Determine the (x, y) coordinate at the center of the cell enclosing the given text.  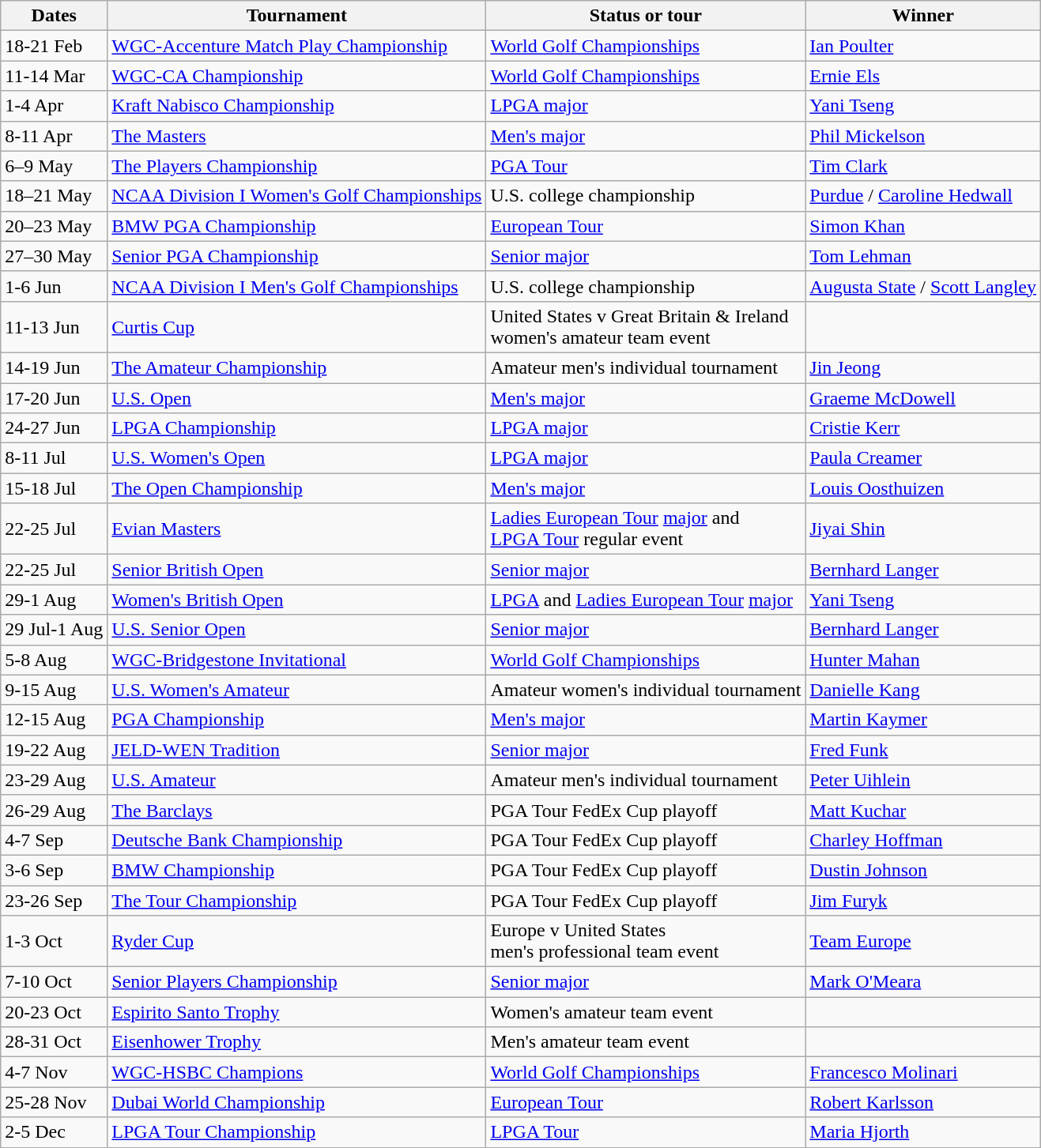
Ian Poulter (923, 46)
Danielle Kang (923, 690)
12-15 Aug (54, 720)
Cristie Kerr (923, 428)
WGC-Accenture Match Play Championship (297, 46)
NCAA Division I Men's Golf Championships (297, 286)
Martin Kaymer (923, 720)
Phil Mickelson (923, 136)
Tournament (297, 16)
Dustin Johnson (923, 870)
23-26 Sep (54, 900)
15-18 Jul (54, 488)
NCAA Division I Women's Golf Championships (297, 196)
Deutsche Bank Championship (297, 840)
11-13 Jun (54, 327)
Jiyai Shin (923, 529)
Charley Hoffman (923, 840)
Peter Uihlein (923, 780)
7-10 Oct (54, 982)
U.S. Amateur (297, 780)
19-22 Aug (54, 750)
Hunter Mahan (923, 660)
PGA Tour (646, 166)
Francesco Molinari (923, 1072)
Eisenhower Trophy (297, 1042)
3-6 Sep (54, 870)
Ryder Cup (297, 942)
Senior PGA Championship (297, 256)
Louis Oosthuizen (923, 488)
18-21 Feb (54, 46)
U.S. Women's Amateur (297, 690)
WGC-HSBC Champions (297, 1072)
26-29 Aug (54, 810)
8-11 Jul (54, 458)
Augusta State / Scott Langley (923, 286)
Women's British Open (297, 600)
The Tour Championship (297, 900)
Paula Creamer (923, 458)
Ladies European Tour major and LPGA Tour regular event (646, 529)
1-3 Oct (54, 942)
Fred Funk (923, 750)
Dates (54, 16)
Graeme McDowell (923, 397)
LPGA Tour (646, 1132)
6–9 May (54, 166)
Evian Masters (297, 529)
LPGA Tour Championship (297, 1132)
8-11 Apr (54, 136)
The Players Championship (297, 166)
Jim Furyk (923, 900)
Dubai World Championship (297, 1102)
4-7 Sep (54, 840)
Ernie Els (923, 76)
Winner (923, 16)
The Barclays (297, 810)
Maria Hjorth (923, 1132)
Simon Khan (923, 226)
Curtis Cup (297, 327)
9-15 Aug (54, 690)
Men's amateur team event (646, 1042)
14-19 Jun (54, 367)
Robert Karlsson (923, 1102)
20–23 May (54, 226)
18–21 May (54, 196)
2-5 Dec (54, 1132)
Senior Players Championship (297, 982)
LPGA and Ladies European Tour major (646, 600)
20-23 Oct (54, 1012)
29 Jul-1 Aug (54, 630)
The Amateur Championship (297, 367)
Jin Jeong (923, 367)
BMW Championship (297, 870)
The Masters (297, 136)
24-27 Jun (54, 428)
BMW PGA Championship (297, 226)
WGC-Bridgestone Invitational (297, 660)
LPGA Championship (297, 428)
23-29 Aug (54, 780)
11-14 Mar (54, 76)
Senior British Open (297, 570)
The Open Championship (297, 488)
27–30 May (54, 256)
4-7 Nov (54, 1072)
Amateur women's individual tournament (646, 690)
U.S. Senior Open (297, 630)
JELD-WEN Tradition (297, 750)
United States v Great Britain & Irelandwomen's amateur team event (646, 327)
U.S. Women's Open (297, 458)
Matt Kuchar (923, 810)
Tim Clark (923, 166)
Women's amateur team event (646, 1012)
Status or tour (646, 16)
Mark O'Meara (923, 982)
Europe v United States men's professional team event (646, 942)
WGC-CA Championship (297, 76)
Espirito Santo Trophy (297, 1012)
PGA Championship (297, 720)
Tom Lehman (923, 256)
Kraft Nabisco Championship (297, 106)
29-1 Aug (54, 600)
17-20 Jun (54, 397)
5-8 Aug (54, 660)
28-31 Oct (54, 1042)
25-28 Nov (54, 1102)
Purdue / Caroline Hedwall (923, 196)
Team Europe (923, 942)
1-4 Apr (54, 106)
1-6 Jun (54, 286)
U.S. Open (297, 397)
